Determine the [x, y] coordinate at the center of the cell enclosing the given text.  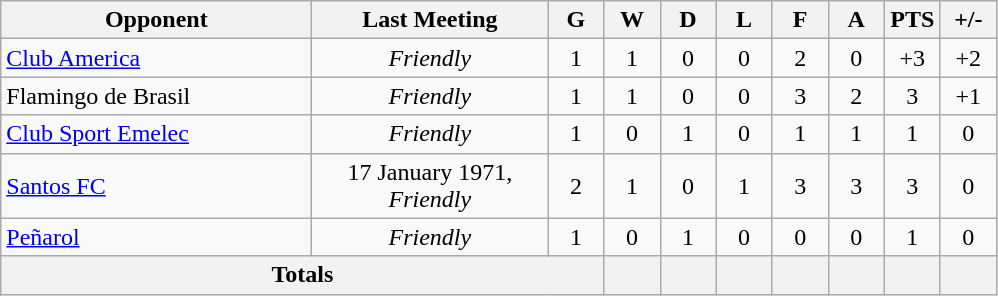
Flamingo de Brasil [156, 96]
Totals [302, 275]
17 January 1971, Friendly [430, 186]
F [800, 20]
Peñarol [156, 237]
+/- [968, 20]
Club Sport Emelec [156, 134]
W [632, 20]
+1 [968, 96]
A [856, 20]
D [688, 20]
Last Meeting [430, 20]
Club America [156, 58]
G [576, 20]
L [744, 20]
Santos FC [156, 186]
+2 [968, 58]
+3 [912, 58]
Opponent [156, 20]
PTS [912, 20]
